Output the [x, y] coordinate of the center of the cell containing the given text.  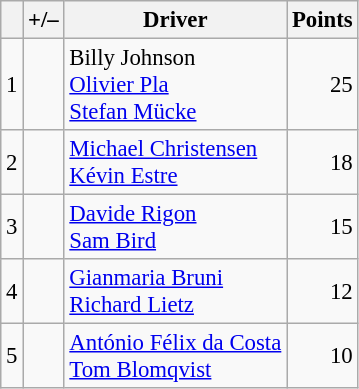
5 [12, 356]
Driver [176, 20]
25 [322, 85]
Michael Christensen Kévin Estre [176, 162]
18 [322, 162]
3 [12, 228]
Gianmaria Bruni Richard Lietz [176, 292]
1 [12, 85]
15 [322, 228]
Billy Johnson Olivier Pla Stefan Mücke [176, 85]
+/– [44, 20]
4 [12, 292]
Davide Rigon Sam Bird [176, 228]
2 [12, 162]
Points [322, 20]
António Félix da Costa Tom Blomqvist [176, 356]
10 [322, 356]
12 [322, 292]
